Return [X, Y] of the center of cell containing provided text 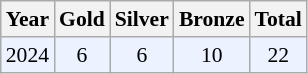
Total [278, 19]
Year [28, 19]
22 [278, 55]
10 [212, 55]
Gold [82, 19]
2024 [28, 55]
Bronze [212, 19]
Silver [142, 19]
